Detect which cell encompasses the target text, then output its [X, Y] center coordinate. 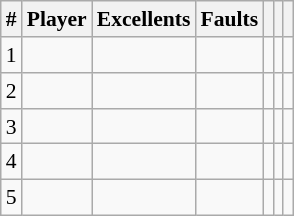
# [12, 19]
5 [12, 197]
2 [12, 91]
3 [12, 126]
1 [12, 55]
Faults [229, 19]
Excellents [144, 19]
4 [12, 162]
Player [57, 19]
